Return [x, y] of the center of cell containing provided text 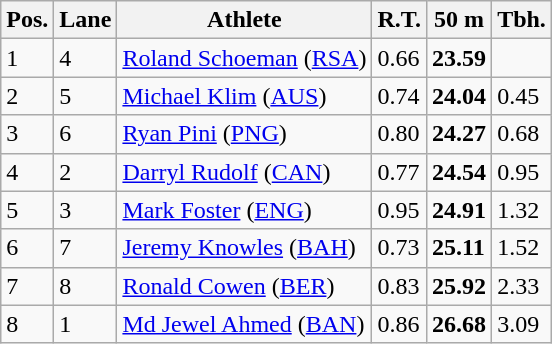
Ryan Pini (PNG) [244, 134]
R.T. [400, 20]
25.11 [460, 248]
2.33 [522, 286]
25.92 [460, 286]
23.59 [460, 58]
Pos. [28, 20]
Lane [86, 20]
0.74 [400, 96]
Ronald Cowen (BER) [244, 286]
24.04 [460, 96]
0.77 [400, 172]
26.68 [460, 324]
Tbh. [522, 20]
Mark Foster (ENG) [244, 210]
Jeremy Knowles (BAH) [244, 248]
0.86 [400, 324]
Darryl Rudolf (CAN) [244, 172]
1.52 [522, 248]
0.83 [400, 286]
1.32 [522, 210]
0.80 [400, 134]
3.09 [522, 324]
0.68 [522, 134]
0.45 [522, 96]
0.73 [400, 248]
Roland Schoeman (RSA) [244, 58]
Md Jewel Ahmed (BAN) [244, 324]
50 m [460, 20]
0.66 [400, 58]
24.27 [460, 134]
24.91 [460, 210]
24.54 [460, 172]
Athlete [244, 20]
Michael Klim (AUS) [244, 96]
